Provide the (x, y) coordinate of the cell's center where the given text is located.  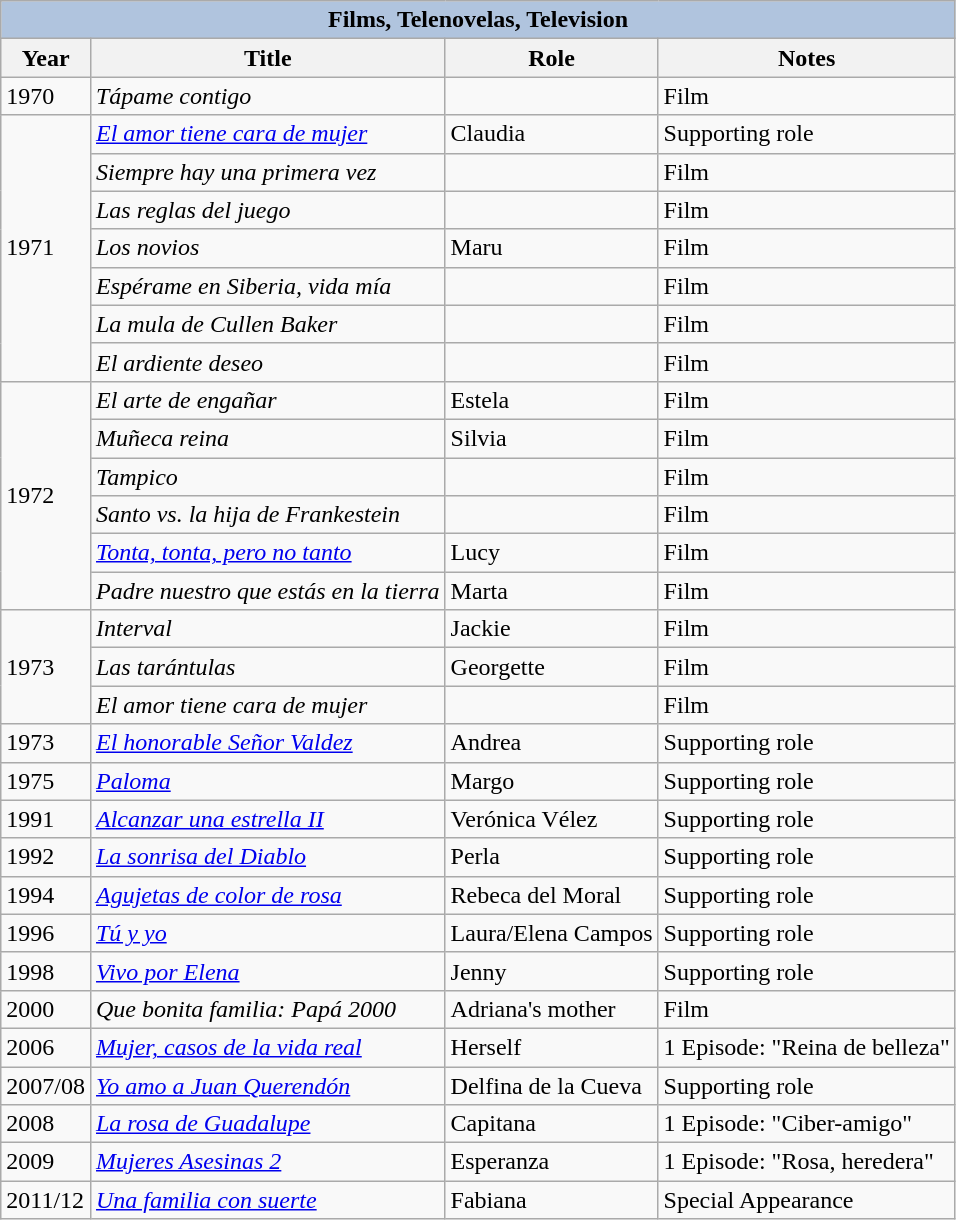
Yo amo a Juan Querendón (268, 1085)
1972 (46, 495)
Muñeca reina (268, 438)
Georgette (552, 667)
Una familia con suerte (268, 1200)
1998 (46, 971)
2011/12 (46, 1200)
Agujetas de color de rosa (268, 895)
Estela (552, 400)
Adriana's mother (552, 1009)
1994 (46, 895)
Perla (552, 857)
Fabiana (552, 1200)
2006 (46, 1047)
Siempre hay una primera vez (268, 172)
Title (268, 58)
Que bonita familia: Papá 2000 (268, 1009)
Espérame en Siberia, vida mía (268, 286)
Herself (552, 1047)
1991 (46, 819)
El ardiente deseo (268, 362)
Films, Telenovelas, Television (478, 20)
1996 (46, 933)
1 Episode: "Ciber-amigo" (806, 1124)
Tampico (268, 477)
1992 (46, 857)
Vivo por Elena (268, 971)
Mujeres Asesinas 2 (268, 1162)
1 Episode: "Reina de belleza" (806, 1047)
1971 (46, 248)
Delfina de la Cueva (552, 1085)
2008 (46, 1124)
Tonta, tonta, pero no tanto (268, 553)
Rebeca del Moral (552, 895)
El arte de engañar (268, 400)
Marta (552, 591)
Interval (268, 629)
Jackie (552, 629)
Tú y yo (268, 933)
Tápame contigo (268, 96)
El honorable Señor Valdez (268, 743)
1975 (46, 781)
Mujer, casos de la vida real (268, 1047)
La rosa de Guadalupe (268, 1124)
Maru (552, 248)
Laura/Elena Campos (552, 933)
Year (46, 58)
Claudia (552, 134)
Capitana (552, 1124)
Padre nuestro que estás en la tierra (268, 591)
Alcanzar una estrella II (268, 819)
1970 (46, 96)
Las tarántulas (268, 667)
Paloma (268, 781)
Los novios (268, 248)
Notes (806, 58)
1 Episode: "Rosa, heredera" (806, 1162)
La sonrisa del Diablo (268, 857)
Margo (552, 781)
Jenny (552, 971)
Role (552, 58)
La mula de Cullen Baker (268, 324)
2000 (46, 1009)
Esperanza (552, 1162)
Lucy (552, 553)
Special Appearance (806, 1200)
Andrea (552, 743)
Santo vs. la hija de Frankestein (268, 515)
Verónica Vélez (552, 819)
Las reglas del juego (268, 210)
2009 (46, 1162)
2007/08 (46, 1085)
Silvia (552, 438)
